Detect which cell encompasses the target text, then output its (X, Y) center coordinate. 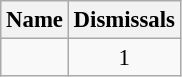
Dismissals (124, 20)
1 (124, 58)
Name (35, 20)
